Provide the [x, y] coordinate of the cell's center where the given text is located.  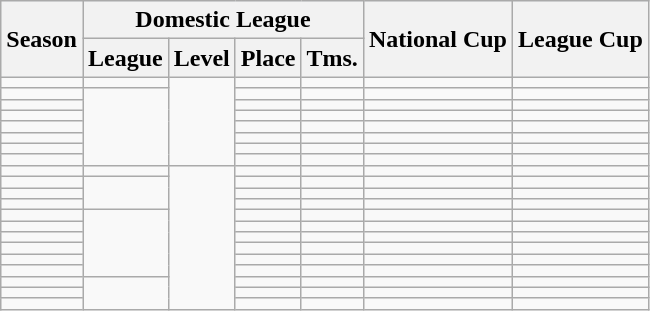
Level [202, 58]
National Cup [438, 39]
Domestic League [222, 20]
League [125, 58]
Tms. [332, 58]
Season [42, 39]
League Cup [581, 39]
Place [268, 58]
